Search for the cell housing the specified text and yield its [x, y] center coordinate. 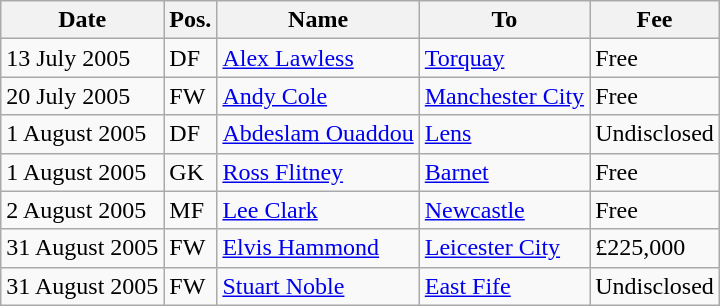
Andy Cole [318, 96]
Alex Lawless [318, 58]
Stuart Noble [318, 286]
MF [190, 210]
2 August 2005 [82, 210]
To [504, 20]
Leicester City [504, 248]
Lee Clark [318, 210]
13 July 2005 [82, 58]
GK [190, 172]
Elvis Hammond [318, 248]
£225,000 [655, 248]
Abdeslam Ouaddou [318, 134]
Torquay [504, 58]
Date [82, 20]
Ross Flitney [318, 172]
Newcastle [504, 210]
Lens [504, 134]
Fee [655, 20]
20 July 2005 [82, 96]
Barnet [504, 172]
Pos. [190, 20]
Name [318, 20]
Manchester City [504, 96]
East Fife [504, 286]
